Output the [x, y] coordinate of the center of the cell containing the given text.  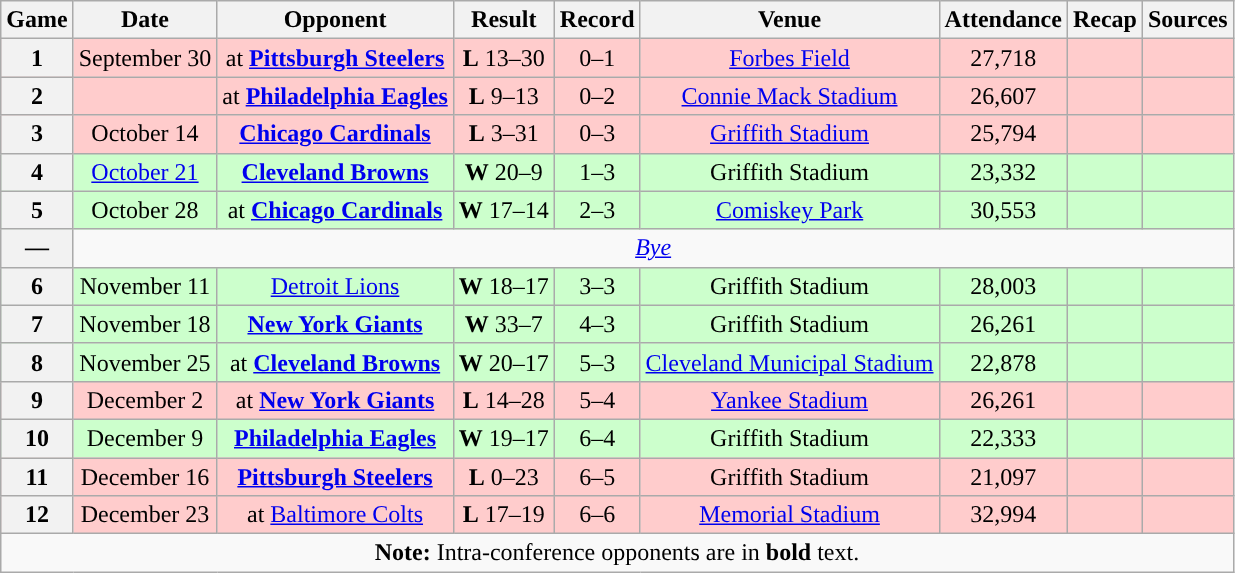
W 18–17 [504, 286]
L 9–13 [504, 96]
11 [37, 477]
Sources [1188, 20]
at Cleveland Browns [335, 362]
December 23 [145, 515]
L 17–19 [504, 515]
at Philadelphia Eagles [335, 96]
Opponent [335, 20]
at New York Giants [335, 400]
W 33–7 [504, 324]
0–3 [597, 134]
Memorial Stadium [790, 515]
Pittsburgh Steelers [335, 477]
28,003 [1003, 286]
0–1 [597, 58]
L 13–30 [504, 58]
Connie Mack Stadium [790, 96]
Yankee Stadium [790, 400]
5 [37, 210]
Cleveland Browns [335, 172]
6–5 [597, 477]
W 20–17 [504, 362]
2 [37, 96]
New York Giants [335, 324]
December 2 [145, 400]
November 25 [145, 362]
W 17–14 [504, 210]
November 18 [145, 324]
October 21 [145, 172]
September 30 [145, 58]
Forbes Field [790, 58]
9 [37, 400]
Chicago Cardinals [335, 134]
3–3 [597, 286]
Bye [653, 248]
Game [37, 20]
23,332 [1003, 172]
Result [504, 20]
6 [37, 286]
6–4 [597, 438]
2–3 [597, 210]
8 [37, 362]
Cleveland Municipal Stadium [790, 362]
Attendance [1003, 20]
L 3–31 [504, 134]
W 19–17 [504, 438]
December 16 [145, 477]
30,553 [1003, 210]
4–3 [597, 324]
Date [145, 20]
at Chicago Cardinals [335, 210]
— [37, 248]
25,794 [1003, 134]
L 14–28 [504, 400]
Record [597, 20]
22,878 [1003, 362]
Note: Intra-conference opponents are in bold text. [617, 553]
at Baltimore Colts [335, 515]
Venue [790, 20]
October 28 [145, 210]
3 [37, 134]
Detroit Lions [335, 286]
22,333 [1003, 438]
at Pittsburgh Steelers [335, 58]
November 11 [145, 286]
Recap [1104, 20]
5–4 [597, 400]
Philadelphia Eagles [335, 438]
6–6 [597, 515]
7 [37, 324]
4 [37, 172]
32,994 [1003, 515]
12 [37, 515]
L 0–23 [504, 477]
21,097 [1003, 477]
W 20–9 [504, 172]
10 [37, 438]
27,718 [1003, 58]
October 14 [145, 134]
0–2 [597, 96]
December 9 [145, 438]
1–3 [597, 172]
Comiskey Park [790, 210]
5–3 [597, 362]
26,607 [1003, 96]
1 [37, 58]
